Find where the given text appears and provide that cell's center as (x, y) coordinate. 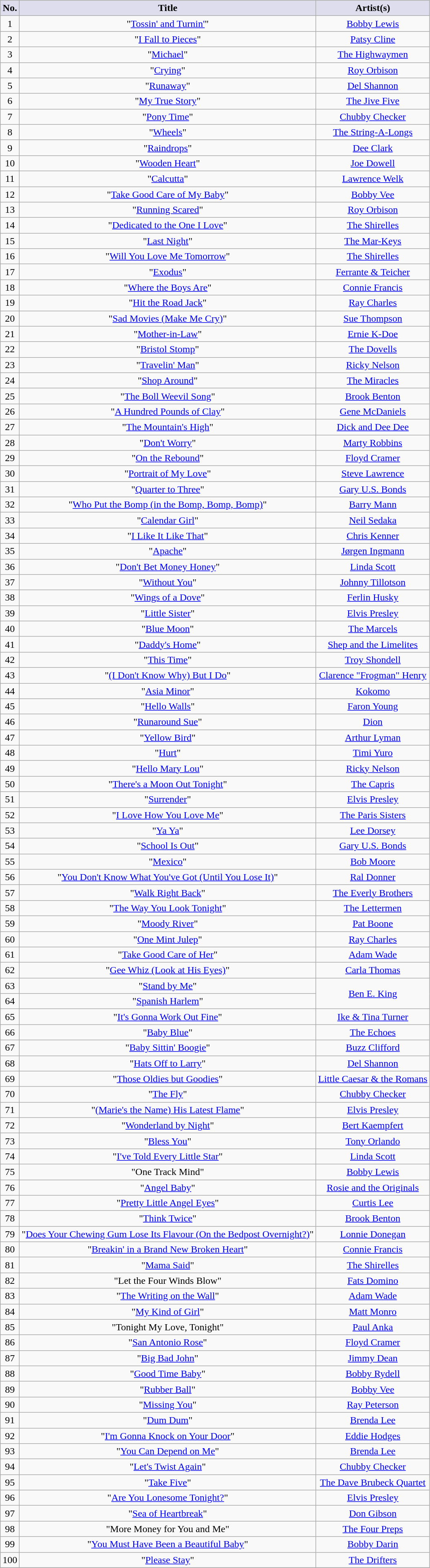
"Runaway" (168, 86)
1 (10, 24)
74 (10, 1156)
94 (10, 1467)
"Think Twice" (168, 1219)
"Sad Movies (Make Me Cry)" (168, 318)
"Exodus" (168, 272)
75 (10, 1172)
49 (10, 769)
Ray Peterson (373, 1405)
"Take Good Care of Her" (168, 955)
54 (10, 846)
41 (10, 644)
21 (10, 334)
77 (10, 1203)
The Miracles (373, 380)
Ernie K-Doe (373, 334)
Carla Thomas (373, 970)
66 (10, 1032)
69 (10, 1079)
"(I Don't Know Why) But I Do" (168, 675)
Jimmy Dean (373, 1358)
Title (168, 8)
"The Fly" (168, 1094)
78 (10, 1219)
57 (10, 892)
"Mexico" (168, 861)
"Bristol Stomp" (168, 349)
"Sea of Heartbreak" (168, 1513)
"It's Gonna Work Out Fine" (168, 1017)
Johnny Tillotson (373, 582)
The Dovells (373, 349)
"Crying" (168, 70)
"Raindrops" (168, 148)
28 (10, 442)
88 (10, 1374)
4 (10, 70)
"My True Story" (168, 101)
81 (10, 1265)
67 (10, 1048)
Arthur Lyman (373, 738)
71 (10, 1110)
"Shop Around" (168, 380)
19 (10, 303)
Dee Clark (373, 148)
96 (10, 1498)
37 (10, 582)
"Apache" (168, 551)
Eddie Hodges (373, 1435)
"A Hundred Pounds of Clay" (168, 411)
93 (10, 1451)
The Lettermen (373, 908)
11 (10, 179)
44 (10, 691)
90 (10, 1405)
5 (10, 86)
"I Love How You Love Me" (168, 815)
Dion (373, 722)
15 (10, 241)
"Wheels" (168, 132)
"Baby Sittin' Boogie" (168, 1048)
The Jive Five (373, 101)
72 (10, 1125)
"I Fall to Pieces" (168, 39)
"On the Rebound" (168, 458)
"Running Scared" (168, 210)
"Moody River" (168, 923)
"Walk Right Back" (168, 892)
"One Mint Julep" (168, 939)
63 (10, 986)
Sue Thompson (373, 318)
"Tonight My Love, Tonight" (168, 1327)
The Mar-Keys (373, 241)
26 (10, 411)
31 (10, 489)
"Hats Off to Larry" (168, 1063)
80 (10, 1250)
"Take Five" (168, 1482)
91 (10, 1420)
"Without You" (168, 582)
86 (10, 1343)
Steve Lawrence (373, 474)
"Don't Bet Money Honey" (168, 567)
16 (10, 256)
"Pretty Little Angel Eyes" (168, 1203)
The Dave Brubeck Quartet (373, 1482)
"The Way You Look Tonight" (168, 908)
79 (10, 1234)
Ferlin Husky (373, 598)
Tony Orlando (373, 1141)
The String-A-Longs (373, 132)
"Angel Baby" (168, 1188)
Dick and Dee Dee (373, 427)
46 (10, 722)
Artist(s) (373, 8)
"(Marie's the Name) His Latest Flame" (168, 1110)
"Mama Said" (168, 1265)
25 (10, 396)
The Everly Brothers (373, 892)
95 (10, 1482)
61 (10, 955)
Curtis Lee (373, 1203)
The Paris Sisters (373, 815)
50 (10, 784)
"Spanish Harlem" (168, 1001)
85 (10, 1327)
59 (10, 923)
"Wings of a Dove" (168, 598)
"Those Oldies but Goodies" (168, 1079)
"Hello Mary Lou" (168, 769)
"Stand by Me" (168, 986)
"This Time" (168, 660)
"Dedicated to the One I Love" (168, 225)
Clarence "Frogman" Henry (373, 675)
Neil Sedaka (373, 520)
Shep and the Limelites (373, 644)
39 (10, 613)
The Drifters (373, 1560)
82 (10, 1281)
52 (10, 815)
97 (10, 1513)
"The Boll Weevil Song" (168, 396)
53 (10, 830)
The Highwaymen (373, 55)
"I'm Gonna Knock on Your Door" (168, 1435)
62 (10, 970)
"Big Bad John" (168, 1358)
"San Antonio Rose" (168, 1343)
"Portrait of My Love" (168, 474)
56 (10, 877)
No. (10, 8)
"One Track Mind" (168, 1172)
Ben E. King (373, 994)
Paul Anka (373, 1327)
"Where the Boys Are" (168, 287)
Faron Young (373, 707)
Timi Yuro (373, 753)
47 (10, 738)
20 (10, 318)
"I've Told Every Little Star" (168, 1156)
"Tossin' and Turnin'" (168, 24)
"My Kind of Girl" (168, 1312)
"More Money for You and Me" (168, 1529)
7 (10, 117)
Ral Donner (373, 877)
"Good Time Baby" (168, 1374)
"Please Stay" (168, 1560)
12 (10, 194)
99 (10, 1544)
Gene McDaniels (373, 411)
"Daddy's Home" (168, 644)
"The Mountain's High" (168, 427)
"Yellow Bird" (168, 738)
"Let the Four Winds Blow" (168, 1281)
6 (10, 101)
"Surrender" (168, 799)
The Capris (373, 784)
98 (10, 1529)
Don Gibson (373, 1513)
18 (10, 287)
"The Writing on the Wall" (168, 1296)
32 (10, 505)
Buzz Clifford (373, 1048)
65 (10, 1017)
The Marcels (373, 629)
"Asia Minor" (168, 691)
Matt Monro (373, 1312)
"Quarter to Three" (168, 489)
24 (10, 380)
Jørgen Ingmann (373, 551)
"Breakin' in a Brand New Broken Heart" (168, 1250)
43 (10, 675)
29 (10, 458)
"Gee Whiz (Look at His Eyes)" (168, 970)
Troy Shondell (373, 660)
"Ya Ya" (168, 830)
Ferrante & Teicher (373, 272)
100 (10, 1560)
"Runaround Sue" (168, 722)
30 (10, 474)
17 (10, 272)
"Bless You" (168, 1141)
"You Don't Know What You've Got (Until You Lose It)" (168, 877)
"Take Good Care of My Baby" (168, 194)
"I Like It Like That" (168, 536)
84 (10, 1312)
Patsy Cline (373, 39)
"Don't Worry" (168, 442)
Pat Boone (373, 923)
"Hurt" (168, 753)
The Four Preps (373, 1529)
58 (10, 908)
13 (10, 210)
Joe Dowell (373, 163)
Barry Mann (373, 505)
55 (10, 861)
"Let's Twist Again" (168, 1467)
35 (10, 551)
"Little Sister" (168, 613)
Kokomo (373, 691)
51 (10, 799)
27 (10, 427)
34 (10, 536)
Bob Moore (373, 861)
"Does Your Chewing Gum Lose Its Flavour (On the Bedpost Overnight?)" (168, 1234)
38 (10, 598)
76 (10, 1188)
45 (10, 707)
"There's a Moon Out Tonight" (168, 784)
The Echoes (373, 1032)
73 (10, 1141)
"You Must Have Been a Beautiful Baby" (168, 1544)
60 (10, 939)
"Baby Blue" (168, 1032)
22 (10, 349)
Ike & Tina Turner (373, 1017)
"You Can Depend on Me" (168, 1451)
"Mother-in-Law" (168, 334)
36 (10, 567)
"Calcutta" (168, 179)
3 (10, 55)
40 (10, 629)
10 (10, 163)
"Blue Moon" (168, 629)
"Hello Walls" (168, 707)
"Rubber Ball" (168, 1389)
"Michael" (168, 55)
Bobby Rydell (373, 1374)
9 (10, 148)
8 (10, 132)
Marty Robbins (373, 442)
"Calendar Girl" (168, 520)
Chris Kenner (373, 536)
Bobby Darin (373, 1544)
"Travelin' Man" (168, 365)
83 (10, 1296)
"Pony Time" (168, 117)
"Last Night" (168, 241)
42 (10, 660)
64 (10, 1001)
Bert Kaempfert (373, 1125)
68 (10, 1063)
Rosie and the Originals (373, 1188)
"Are You Lonesome Tonight?" (168, 1498)
23 (10, 365)
"Will You Love Me Tomorrow" (168, 256)
Lee Dorsey (373, 830)
"Who Put the Bomp (in the Bomp, Bomp, Bomp)" (168, 505)
Fats Domino (373, 1281)
89 (10, 1389)
92 (10, 1435)
Little Caesar & the Romans (373, 1079)
"Missing You" (168, 1405)
2 (10, 39)
"Dum Dum" (168, 1420)
70 (10, 1094)
Lonnie Donegan (373, 1234)
48 (10, 753)
"Wooden Heart" (168, 163)
Lawrence Welk (373, 179)
14 (10, 225)
"School Is Out" (168, 846)
87 (10, 1358)
"Hit the Road Jack" (168, 303)
"Wonderland by Night" (168, 1125)
33 (10, 520)
